Detect which cell encompasses the target text, then output its (X, Y) center coordinate. 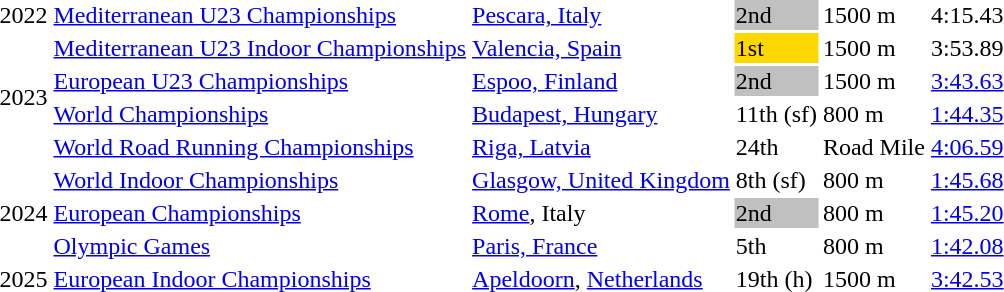
European U23 Championships (260, 81)
24th (776, 147)
Budapest, Hungary (602, 114)
Rome, Italy (602, 213)
Espoo, Finland (602, 81)
Valencia, Spain (602, 48)
Riga, Latvia (602, 147)
World Championships (260, 114)
5th (776, 246)
1st (776, 48)
Mediterranean U23 Championships (260, 15)
11th (sf) (776, 114)
Olympic Games (260, 246)
Road Mile (874, 147)
European Championships (260, 213)
Paris, France (602, 246)
Pescara, Italy (602, 15)
Glasgow, United Kingdom (602, 180)
Mediterranean U23 Indoor Championships (260, 48)
World Indoor Championships (260, 180)
8th (sf) (776, 180)
World Road Running Championships (260, 147)
